Find where the given text appears and provide that cell's center as [X, Y] coordinate. 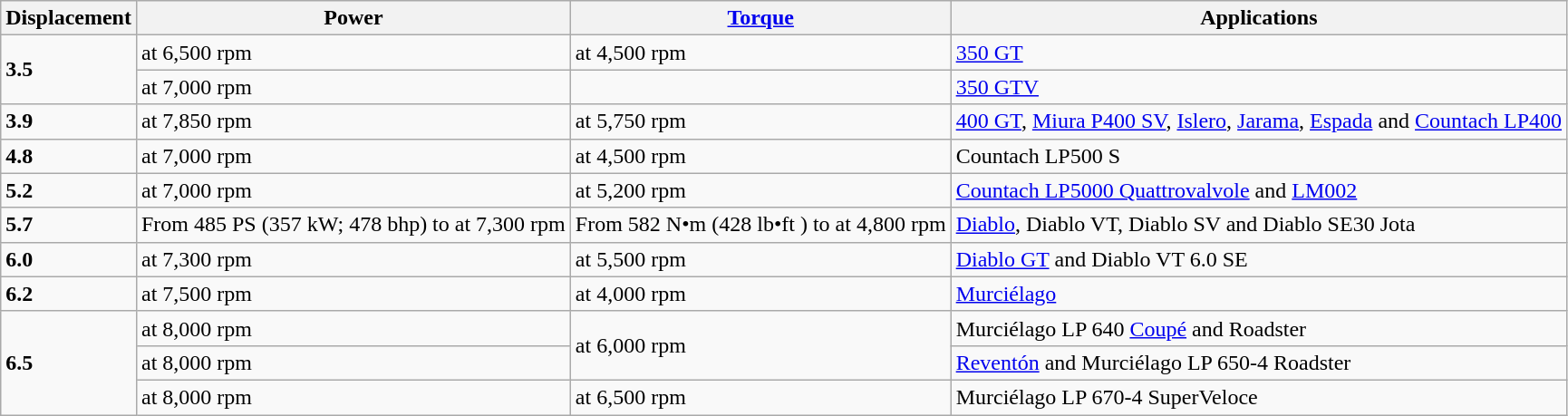
400 GT, Miura P400 SV, Islero, Jarama, Espada and Countach LP400 [1258, 121]
4.8 [69, 156]
Countach LP5000 Quattrovalvole and LM002 [1258, 190]
6.5 [69, 363]
at 4,000 rpm [760, 294]
From 485 PS (357 kW; 478 bhp) to at 7,300 rpm [353, 225]
5.7 [69, 225]
Countach LP500 S [1258, 156]
at 5,200 rpm [760, 190]
Diablo, Diablo VT, Diablo SV and Diablo SE30 Jota [1258, 225]
at 5,500 rpm [760, 259]
From 582 N•m (428 lb•ft ) to at 4,800 rpm [760, 225]
350 GT [1258, 53]
Torque [760, 18]
Murciélago LP 670-4 SuperVeloce [1258, 397]
at 7,850 rpm [353, 121]
3.9 [69, 121]
Reventón and Murciélago LP 650-4 Roadster [1258, 363]
at 7,500 rpm [353, 294]
3.5 [69, 70]
Murciélago LP 640 Coupé and Roadster [1258, 328]
at 5,750 rpm [760, 121]
Displacement [69, 18]
350 GTV [1258, 87]
at 7,300 rpm [353, 259]
Power [353, 18]
Diablo GT and Diablo VT 6.0 SE [1258, 259]
6.2 [69, 294]
Murciélago [1258, 294]
5.2 [69, 190]
Applications [1258, 18]
at 6,000 rpm [760, 345]
6.0 [69, 259]
